Identify which cell holds the provided text, then report its (X, Y) central coordinate. 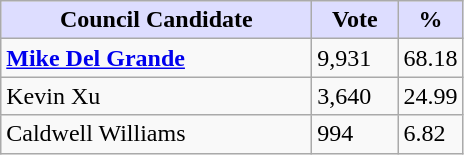
994 (355, 134)
Council Candidate (156, 20)
24.99 (430, 96)
9,931 (355, 58)
6.82 (430, 134)
% (430, 20)
3,640 (355, 96)
Mike Del Grande (156, 58)
Vote (355, 20)
Caldwell Williams (156, 134)
Kevin Xu (156, 96)
68.18 (430, 58)
